Output the [x, y] coordinate of the center of the cell containing the given text.  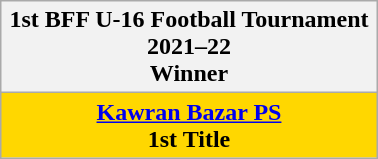
1st BFF U-16 Football Tournament 2021–22 Winner [189, 47]
Kawran Bazar PS 1st Title [189, 126]
